Find where the given text appears and provide that cell's center as (x, y) coordinate. 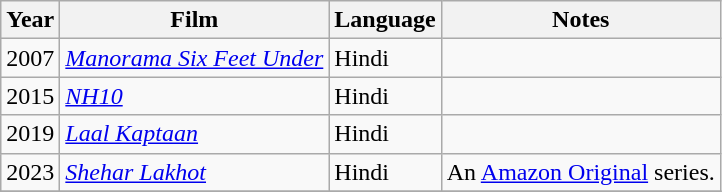
Laal Kaptaan (194, 134)
2023 (30, 172)
Year (30, 20)
Manorama Six Feet Under (194, 58)
2019 (30, 134)
2007 (30, 58)
Notes (580, 20)
Language (385, 20)
An Amazon Original series. (580, 172)
Film (194, 20)
Shehar Lakhot (194, 172)
2015 (30, 96)
NH10 (194, 96)
